Search for the cell housing the specified text and yield its [x, y] center coordinate. 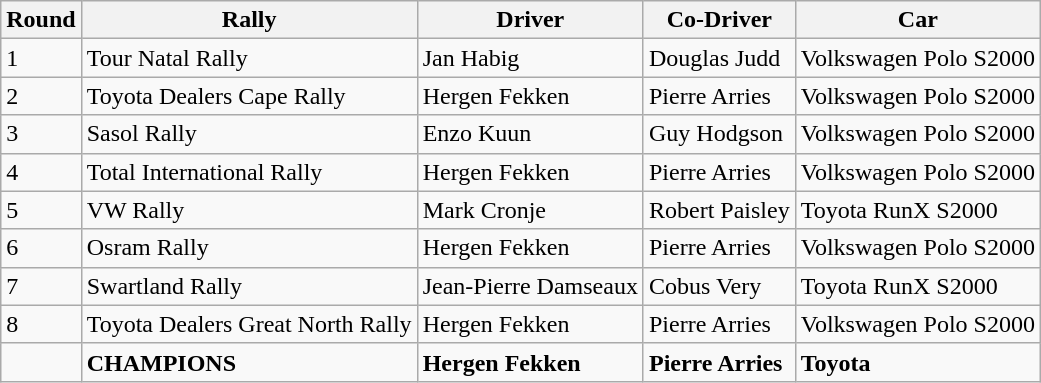
Jan Habig [530, 58]
Toyota Dealers Great North Rally [249, 324]
Mark Cronje [530, 210]
6 [41, 248]
3 [41, 134]
Jean-Pierre Damseaux [530, 286]
5 [41, 210]
Tour Natal Rally [249, 58]
8 [41, 324]
7 [41, 286]
2 [41, 96]
Driver [530, 20]
CHAMPIONS [249, 362]
VW Rally [249, 210]
Total International Rally [249, 172]
Douglas Judd [719, 58]
Guy Hodgson [719, 134]
Osram Rally [249, 248]
1 [41, 58]
Swartland Rally [249, 286]
Enzo Kuun [530, 134]
Robert Paisley [719, 210]
Toyota Dealers Cape Rally [249, 96]
Rally [249, 20]
Car [918, 20]
4 [41, 172]
Round [41, 20]
Sasol Rally [249, 134]
Co-Driver [719, 20]
Toyota [918, 362]
Cobus Very [719, 286]
